Extract the [X, Y] coordinate from the center of the cell holding the provided text.  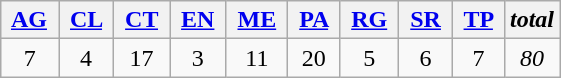
5 [370, 58]
CT [142, 20]
4 [86, 58]
TP [478, 20]
EN [198, 20]
17 [142, 58]
total [532, 20]
20 [314, 58]
11 [257, 58]
RG [370, 20]
6 [426, 58]
80 [532, 58]
AG [30, 20]
PA [314, 20]
CL [86, 20]
3 [198, 58]
ME [257, 20]
SR [426, 20]
